Search for the cell housing the specified text and yield its (X, Y) center coordinate. 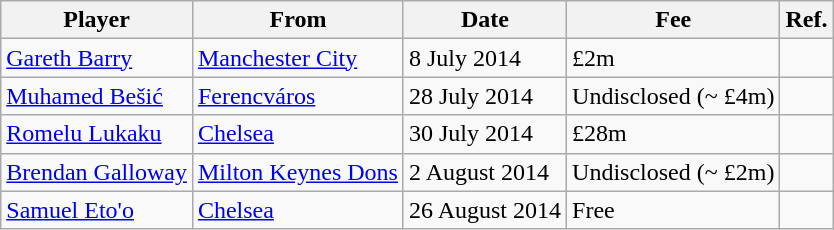
Free (674, 210)
Milton Keynes Dons (298, 172)
Manchester City (298, 58)
Fee (674, 20)
30 July 2014 (484, 134)
Ferencváros (298, 96)
From (298, 20)
26 August 2014 (484, 210)
8 July 2014 (484, 58)
Muhamed Bešić (97, 96)
2 August 2014 (484, 172)
£2m (674, 58)
Gareth Barry (97, 58)
Romelu Lukaku (97, 134)
Samuel Eto'o (97, 210)
£28m (674, 134)
Player (97, 20)
Date (484, 20)
Undisclosed (~ £2m) (674, 172)
Undisclosed (~ £4m) (674, 96)
Ref. (806, 20)
28 July 2014 (484, 96)
Brendan Galloway (97, 172)
